Return (X, Y) of the center of cell containing provided text 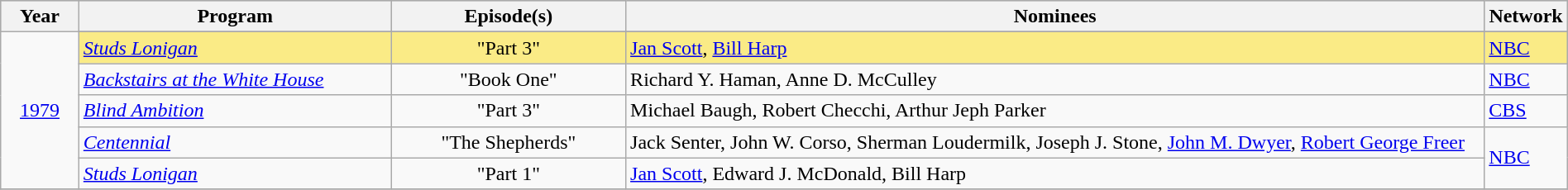
Michael Baugh, Robert Checchi, Arthur Jeph Parker (1055, 111)
Network (1526, 17)
Blind Ambition (235, 111)
Year (40, 17)
Episode(s) (508, 17)
Program (235, 17)
Centennial (235, 142)
"Part 1" (508, 173)
"The Shepherds" (508, 142)
1979 (40, 111)
Nominees (1055, 17)
"Book One" (508, 79)
Jan Scott, Edward J. McDonald, Bill Harp (1055, 173)
Jan Scott, Bill Harp (1055, 48)
Backstairs at the White House (235, 79)
Richard Y. Haman, Anne D. McCulley (1055, 79)
CBS (1526, 111)
Jack Senter, John W. Corso, Sherman Loudermilk, Joseph J. Stone, John M. Dwyer, Robert George Freer (1055, 142)
